Determine the (x, y) coordinate at the center of the cell enclosing the given text.  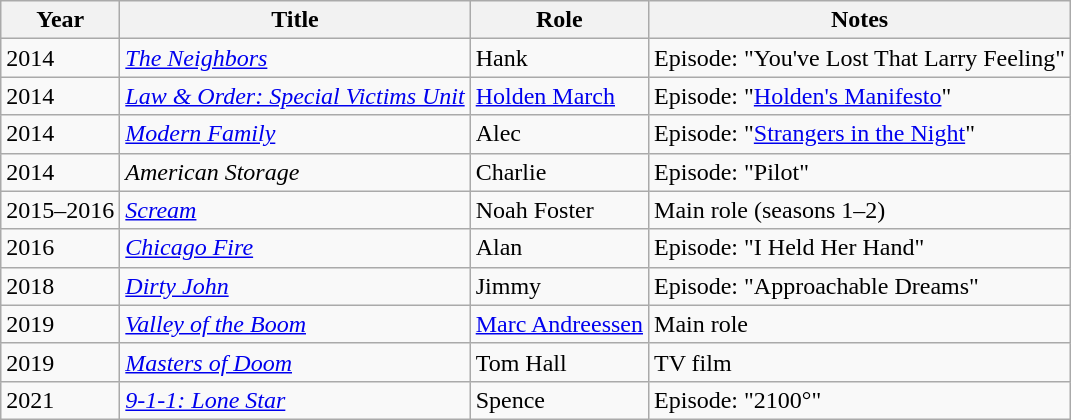
Chicago Fire (295, 248)
Main role (860, 324)
Scream (295, 210)
American Storage (295, 172)
Law & Order: Special Victims Unit (295, 96)
2016 (60, 248)
Spence (559, 400)
The Neighbors (295, 58)
Tom Hall (559, 362)
Year (60, 20)
Noah Foster (559, 210)
Episode: "Strangers in the Night" (860, 134)
Title (295, 20)
Episode: "I Held Her Hand" (860, 248)
Episode: "You've Lost That Larry Feeling" (860, 58)
Notes (860, 20)
2015–2016 (60, 210)
Dirty John (295, 286)
Main role (seasons 1–2) (860, 210)
Marc Andreessen (559, 324)
Jimmy (559, 286)
TV film (860, 362)
Episode: "Approachable Dreams" (860, 286)
Masters of Doom (295, 362)
Role (559, 20)
Episode: "Pilot" (860, 172)
9-1-1: Lone Star (295, 400)
Hank (559, 58)
Holden March (559, 96)
Episode: "2100°" (860, 400)
Charlie (559, 172)
2021 (60, 400)
Modern Family (295, 134)
Alan (559, 248)
Alec (559, 134)
Valley of the Boom (295, 324)
Episode: "Holden's Manifesto" (860, 96)
2018 (60, 286)
